Output the [X, Y] coordinate of the center of the cell containing the given text.  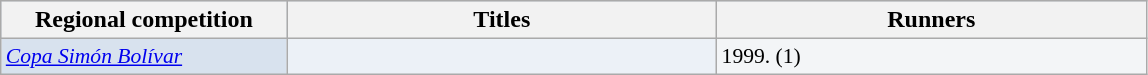
Titles [502, 20]
Runners [932, 20]
1999. (1) [932, 57]
Copa Simón Bolívar [144, 57]
Regional competition [144, 20]
